Return [X, Y] of the center of cell containing provided text 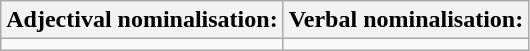
Verbal nominalisation: [406, 20]
Adjectival nominalisation: [142, 20]
